From the cell containing the given text, extract its center point as (X, Y) coordinate. 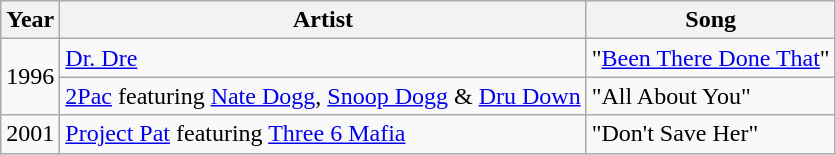
"Don't Save Her" (710, 134)
"Been There Done That" (710, 58)
Year (30, 20)
2Pac featuring Nate Dogg, Snoop Dogg & Dru Down (323, 96)
1996 (30, 77)
2001 (30, 134)
Song (710, 20)
"All About You" (710, 96)
Dr. Dre (323, 58)
Artist (323, 20)
Project Pat featuring Three 6 Mafia (323, 134)
